From the cell containing the given text, extract its center point as [x, y] coordinate. 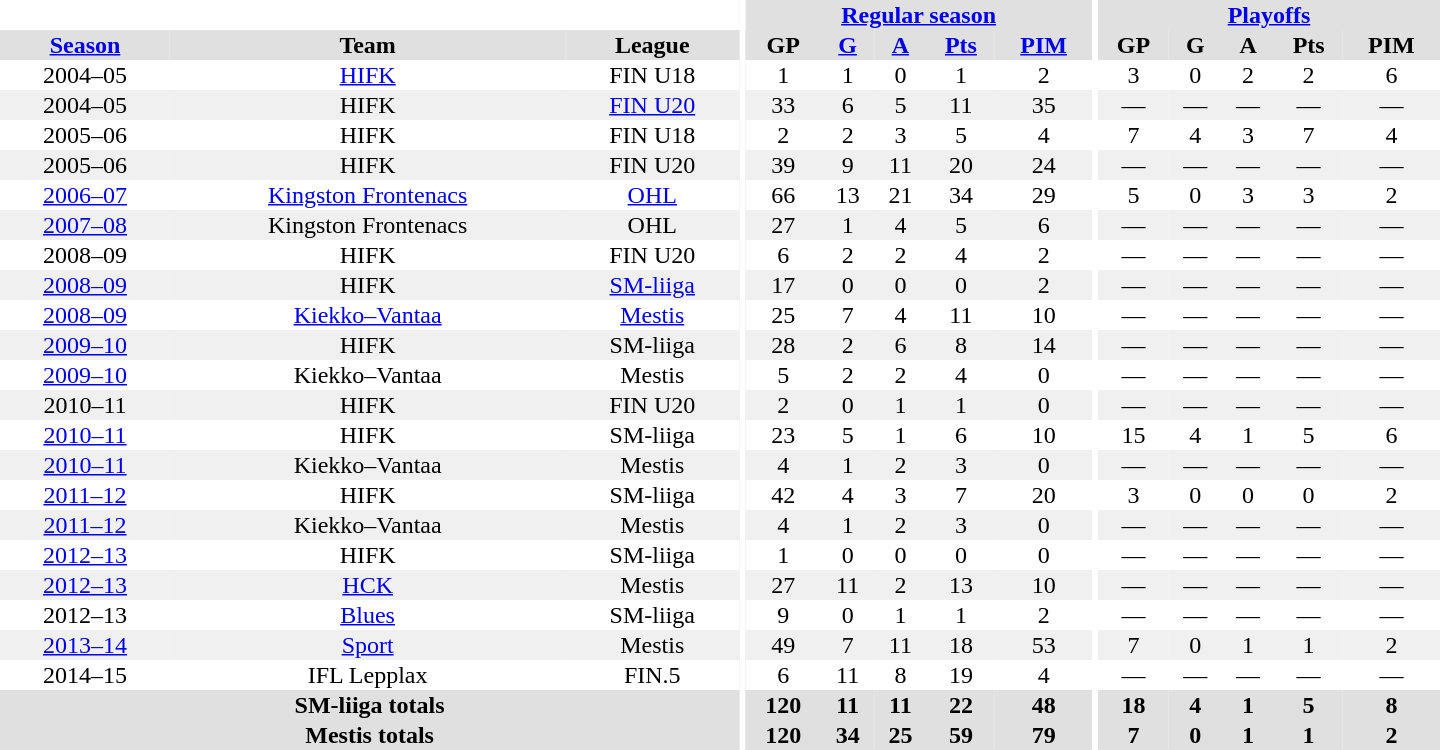
Playoffs [1269, 15]
24 [1044, 165]
15 [1134, 435]
53 [1044, 645]
HCK [368, 585]
48 [1044, 705]
66 [783, 195]
39 [783, 165]
Season [85, 45]
League [652, 45]
17 [783, 285]
19 [961, 675]
Sport [368, 645]
59 [961, 735]
IFL Lepplax [368, 675]
49 [783, 645]
29 [1044, 195]
Regular season [918, 15]
22 [961, 705]
33 [783, 105]
79 [1044, 735]
2014–15 [85, 675]
35 [1044, 105]
23 [783, 435]
2013–14 [85, 645]
2006–07 [85, 195]
Mestis totals [370, 735]
2007–08 [85, 225]
14 [1044, 345]
42 [783, 495]
FIN.5 [652, 675]
Blues [368, 615]
21 [900, 195]
28 [783, 345]
SM-liiga totals [370, 705]
Team [368, 45]
